Search for the cell housing the specified text and yield its [X, Y] center coordinate. 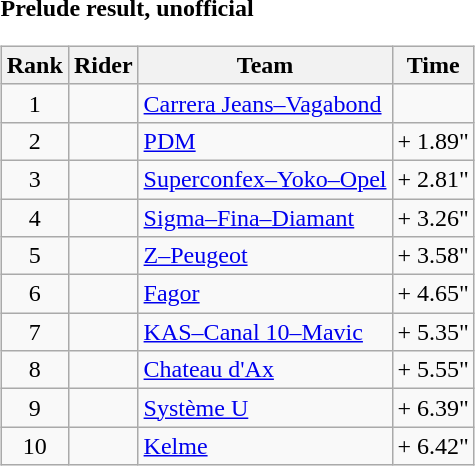
7 [34, 332]
+ 5.55" [433, 370]
9 [34, 408]
Fagor [265, 294]
PDM [265, 141]
Kelme [265, 446]
Time [433, 65]
10 [34, 446]
4 [34, 217]
Sigma–Fina–Diamant [265, 217]
+ 1.89" [433, 141]
1 [34, 103]
Carrera Jeans–Vagabond [265, 103]
KAS–Canal 10–Mavic [265, 332]
Rank [34, 65]
Chateau d'Ax [265, 370]
6 [34, 294]
Rider [103, 65]
8 [34, 370]
5 [34, 256]
Superconfex–Yoko–Opel [265, 179]
+ 2.81" [433, 179]
+ 6.42" [433, 446]
Z–Peugeot [265, 256]
+ 3.26" [433, 217]
3 [34, 179]
+ 4.65" [433, 294]
2 [34, 141]
+ 6.39" [433, 408]
+ 3.58" [433, 256]
Système U [265, 408]
+ 5.35" [433, 332]
Team [265, 65]
